Detect which cell encompasses the target text, then output its [x, y] center coordinate. 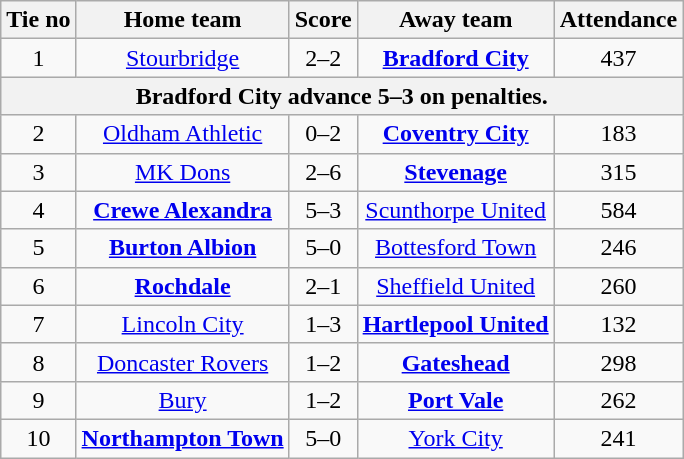
298 [618, 362]
5–3 [323, 210]
Bottesford Town [456, 248]
Stevenage [456, 172]
Sheffield United [456, 286]
Stourbridge [182, 58]
Bury [182, 400]
8 [38, 362]
9 [38, 400]
10 [38, 438]
0–2 [323, 134]
262 [618, 400]
2–6 [323, 172]
Burton Albion [182, 248]
1–3 [323, 324]
Gateshead [456, 362]
Attendance [618, 20]
Northampton Town [182, 438]
MK Dons [182, 172]
315 [618, 172]
Tie no [38, 20]
Port Vale [456, 400]
183 [618, 134]
York City [456, 438]
1 [38, 58]
Rochdale [182, 286]
4 [38, 210]
Away team [456, 20]
3 [38, 172]
Bradford City advance 5–3 on penalties. [342, 96]
437 [618, 58]
5 [38, 248]
2–1 [323, 286]
6 [38, 286]
132 [618, 324]
7 [38, 324]
Doncaster Rovers [182, 362]
Crewe Alexandra [182, 210]
Hartlepool United [456, 324]
584 [618, 210]
Score [323, 20]
Bradford City [456, 58]
241 [618, 438]
Home team [182, 20]
2–2 [323, 58]
Oldham Athletic [182, 134]
260 [618, 286]
2 [38, 134]
246 [618, 248]
Lincoln City [182, 324]
Coventry City [456, 134]
Scunthorpe United [456, 210]
